Output the (x, y) coordinate of the center of the cell containing the given text.  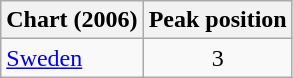
Peak position (218, 20)
Sweden (72, 58)
3 (218, 58)
Chart (2006) (72, 20)
